Pinpoint the cell where the given text exists, returning its [x, y] midpoint coordinate. 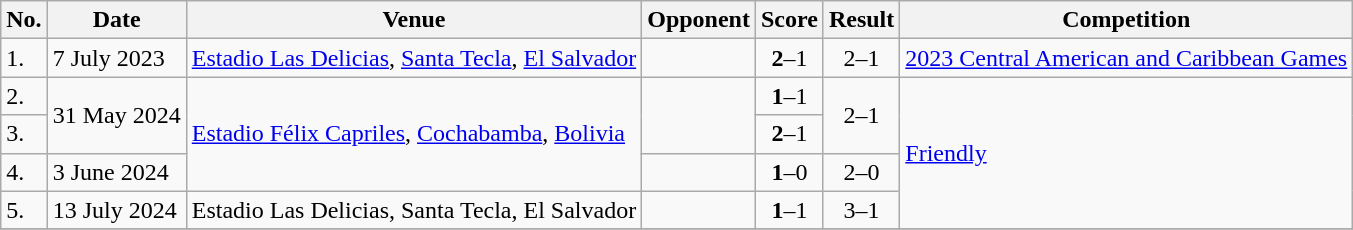
Estadio Félix Capriles, Cochabamba, Bolivia [414, 134]
4. [24, 172]
Venue [414, 20]
3–1 [861, 210]
2. [24, 96]
1–0 [789, 172]
7 July 2023 [116, 58]
2–0 [861, 172]
1. [24, 58]
Opponent [699, 20]
31 May 2024 [116, 115]
Competition [1126, 20]
13 July 2024 [116, 210]
3. [24, 134]
No. [24, 20]
Date [116, 20]
Score [789, 20]
2023 Central American and Caribbean Games [1126, 58]
3 June 2024 [116, 172]
Friendly [1126, 153]
Result [861, 20]
5. [24, 210]
